Return [x, y] of the center of cell containing provided text 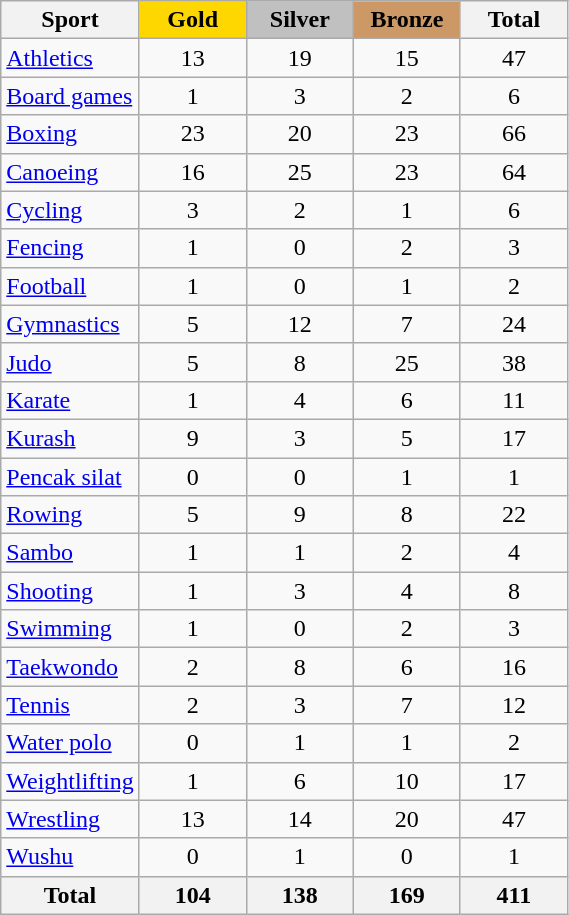
Sambo [70, 553]
Wushu [70, 857]
Water polo [70, 743]
64 [514, 172]
Shooting [70, 591]
Athletics [70, 58]
24 [514, 324]
10 [406, 781]
Tennis [70, 705]
411 [514, 895]
Bronze [406, 20]
Judo [70, 362]
19 [300, 58]
138 [300, 895]
Football [70, 286]
Kurash [70, 438]
Boxing [70, 134]
Gymnastics [70, 324]
Pencak silat [70, 477]
Fencing [70, 248]
Sport [70, 20]
104 [192, 895]
Weightlifting [70, 781]
Rowing [70, 515]
Karate [70, 400]
169 [406, 895]
Wrestling [70, 819]
Taekwondo [70, 667]
Board games [70, 96]
Gold [192, 20]
15 [406, 58]
14 [300, 819]
Cycling [70, 210]
22 [514, 515]
Canoeing [70, 172]
Silver [300, 20]
66 [514, 134]
11 [514, 400]
Swimming [70, 629]
38 [514, 362]
